For the text-containing cell, return its midpoint in [X, Y] coordinate format. 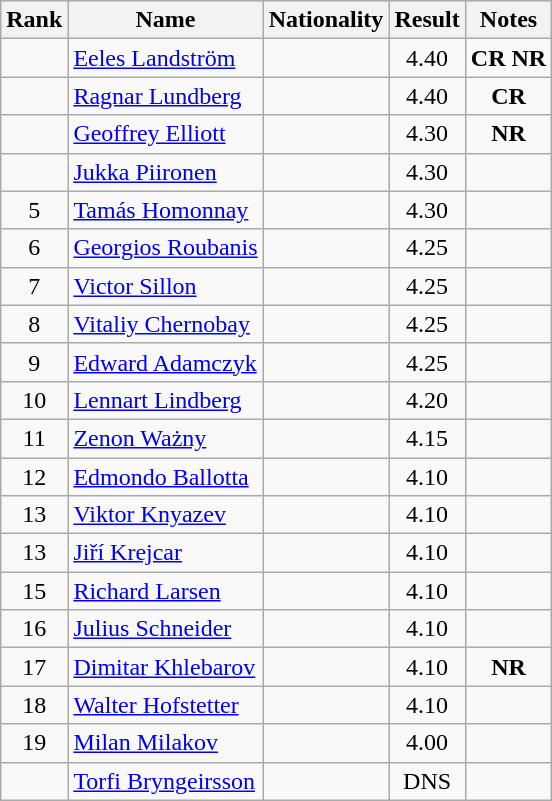
8 [34, 324]
Vitaliy Chernobay [166, 324]
16 [34, 629]
Notes [508, 20]
12 [34, 477]
Ragnar Lundberg [166, 96]
Eeles Landström [166, 58]
Georgios Roubanis [166, 248]
Edward Adamczyk [166, 362]
5 [34, 210]
Name [166, 20]
Result [427, 20]
Jukka Piironen [166, 172]
4.00 [427, 743]
Viktor Knyazev [166, 515]
Geoffrey Elliott [166, 134]
Edmondo Ballotta [166, 477]
Jiří Krejcar [166, 553]
15 [34, 591]
Richard Larsen [166, 591]
Dimitar Khlebarov [166, 667]
DNS [427, 781]
19 [34, 743]
4.20 [427, 400]
10 [34, 400]
18 [34, 705]
Julius Schneider [166, 629]
7 [34, 286]
9 [34, 362]
Milan Milakov [166, 743]
CR NR [508, 58]
Walter Hofstetter [166, 705]
Torfi Bryngeirsson [166, 781]
Victor Sillon [166, 286]
4.15 [427, 438]
Nationality [326, 20]
Zenon Ważny [166, 438]
Tamás Homonnay [166, 210]
17 [34, 667]
11 [34, 438]
Rank [34, 20]
Lennart Lindberg [166, 400]
6 [34, 248]
CR [508, 96]
